Pinpoint the cell where the given text exists, returning its (x, y) midpoint coordinate. 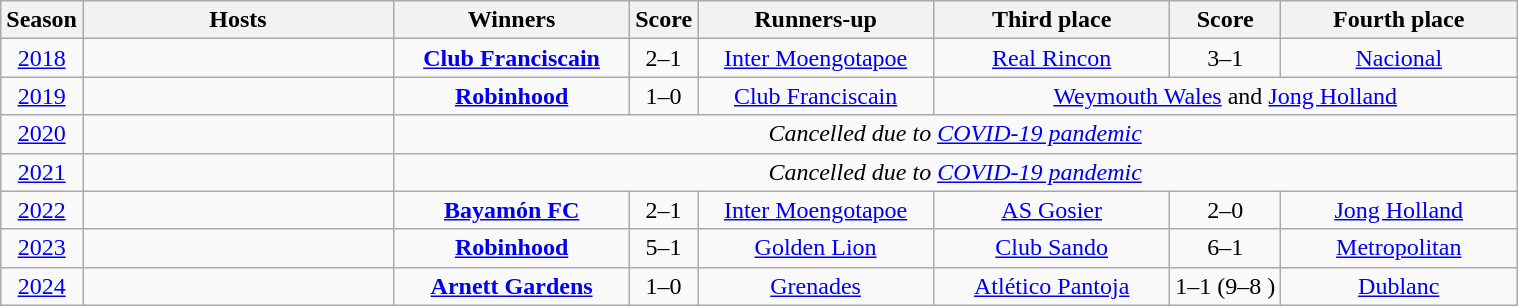
Bayamón FC (512, 210)
Grenades (816, 286)
2–0 (1226, 210)
Winners (512, 20)
1–1 (9–8 ) (1226, 286)
Club Sando (1052, 248)
Fourth place (1399, 20)
Atlético Pantoja (1052, 286)
Weymouth Wales and Jong Holland (1226, 96)
2022 (42, 210)
Real Rincon (1052, 58)
Runners-up (816, 20)
Season (42, 20)
3–1 (1226, 58)
2019 (42, 96)
2023 (42, 248)
AS Gosier (1052, 210)
Hosts (238, 20)
Jong Holland (1399, 210)
Golden Lion (816, 248)
2020 (42, 134)
Arnett Gardens (512, 286)
2018 (42, 58)
Metropolitan (1399, 248)
6–1 (1226, 248)
2021 (42, 172)
2024 (42, 286)
Third place (1052, 20)
5–1 (664, 248)
Nacional (1399, 58)
Dublanc (1399, 286)
